Pinpoint the cell where the given text exists, returning its [x, y] midpoint coordinate. 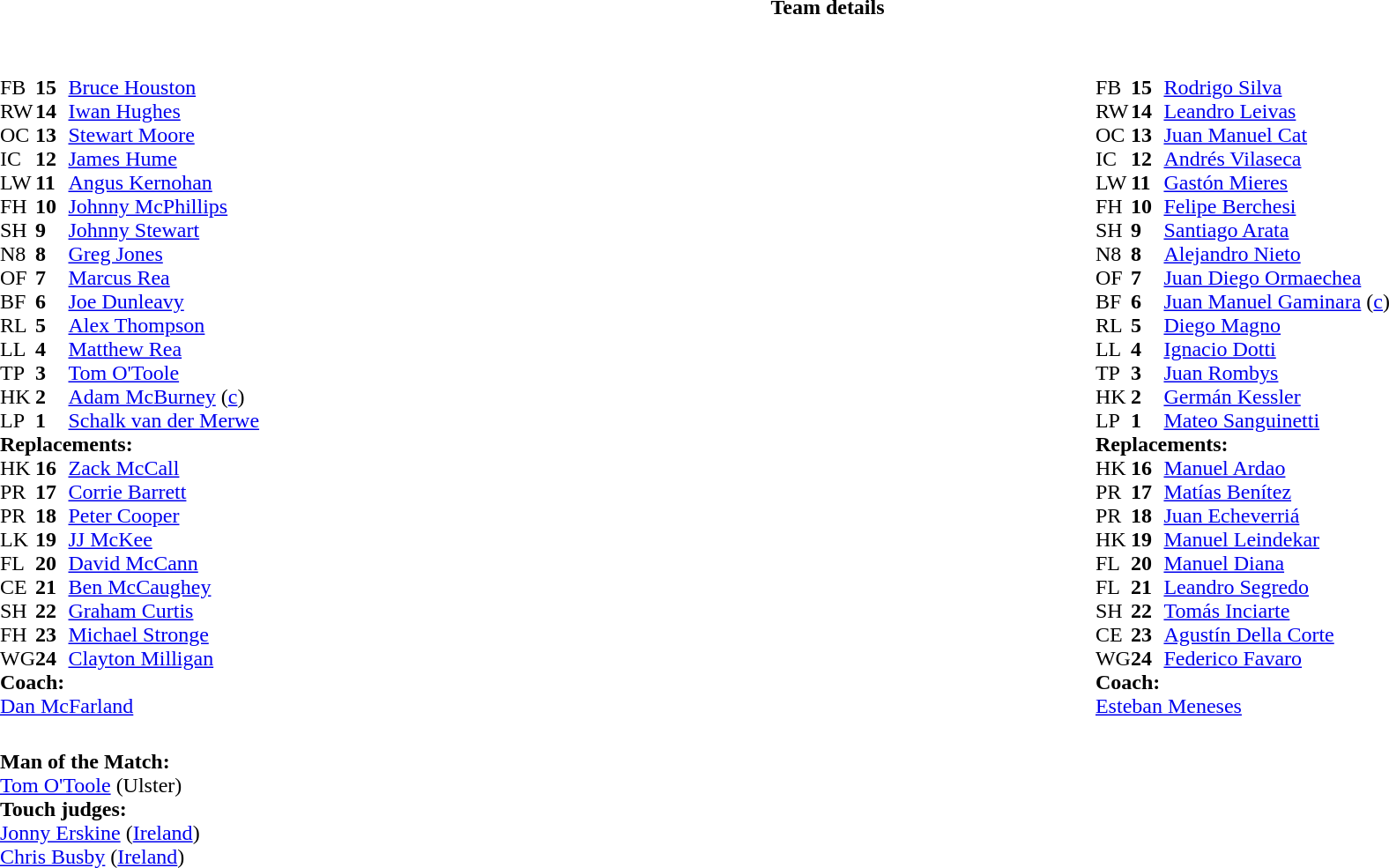
David McCann [164, 564]
Iwan Hughes [164, 111]
Alex Thompson [164, 326]
Dan McFarland [130, 707]
Greg Jones [164, 254]
Tom O'Toole [164, 374]
Zack McCall [164, 469]
Angus Kernohan [164, 183]
Schalk van der Merwe [164, 421]
Michael Stronge [164, 634]
Replacements: [130, 444]
JJ McKee [164, 539]
LK [18, 539]
Coach: [130, 682]
Johnny Stewart [164, 231]
Matthew Rea [164, 349]
Marcus Rea [164, 278]
Clayton Milligan [164, 659]
James Hume [164, 159]
Graham Curtis [164, 612]
Corrie Barrett [164, 492]
Bruce Houston [164, 88]
Johnny McPhillips [164, 206]
Stewart Moore [164, 136]
Ben McCaughey [164, 587]
Peter Cooper [164, 516]
Adam McBurney (c) [164, 397]
Joe Dunleavy [164, 301]
